Detect which cell encompasses the target text, then output its (X, Y) center coordinate. 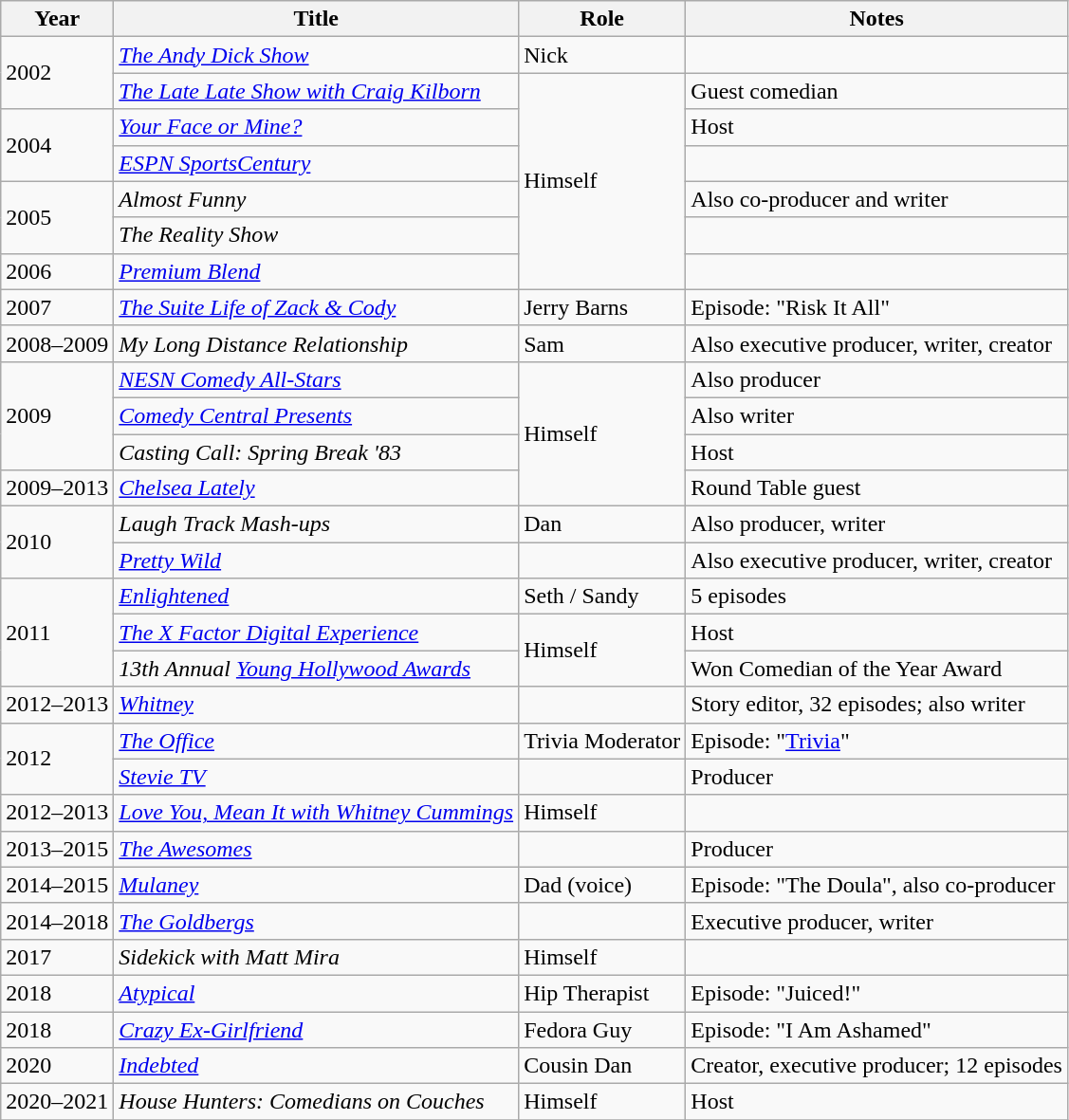
Pretty Wild (317, 560)
2010 (57, 542)
Notes (876, 19)
The Andy Dick Show (317, 55)
Episode: "Juiced!" (876, 993)
Stevie TV (317, 777)
Seth / Sandy (602, 597)
Indebted (317, 1066)
Guest comedian (876, 91)
Won Comedian of the Year Award (876, 669)
Comedy Central Presents (317, 415)
2009 (57, 415)
Casting Call: Spring Break '83 (317, 452)
Hip Therapist (602, 993)
The Goldbergs (317, 921)
Round Table guest (876, 488)
2014–2018 (57, 921)
Sidekick with Matt Mira (317, 957)
Executive producer, writer (876, 921)
Story editor, 32 episodes; also writer (876, 705)
2002 (57, 73)
NESN Comedy All-Stars (317, 379)
Crazy Ex-Girlfriend (317, 1029)
2020 (57, 1066)
Also producer, writer (876, 524)
Sam (602, 343)
House Hunters: Comedians on Couches (317, 1102)
2020–2021 (57, 1102)
5 episodes (876, 597)
Creator, executive producer; 12 episodes (876, 1066)
Mulaney (317, 885)
2013–2015 (57, 849)
Episode: "I Am Ashamed" (876, 1029)
Episode: "The Doula", also co-producer (876, 885)
Love You, Mean It with Whitney Cummings (317, 813)
Also producer (876, 379)
Dan (602, 524)
The X Factor Digital Experience (317, 633)
ESPN SportsCentury (317, 163)
Fedora Guy (602, 1029)
The Suite Life of Zack & Cody (317, 307)
2004 (57, 145)
Cousin Dan (602, 1066)
The Late Late Show with Craig Kilborn (317, 91)
Also co-producer and writer (876, 199)
The Reality Show (317, 235)
Whitney (317, 705)
13th Annual Young Hollywood Awards (317, 669)
Trivia Moderator (602, 741)
Atypical (317, 993)
Role (602, 19)
Premium Blend (317, 271)
2017 (57, 957)
Your Face or Mine? (317, 127)
My Long Distance Relationship (317, 343)
2009–2013 (57, 488)
2014–2015 (57, 885)
Chelsea Lately (317, 488)
Dad (voice) (602, 885)
Title (317, 19)
Jerry Barns (602, 307)
2005 (57, 217)
Episode: "Trivia" (876, 741)
Episode: "Risk It All" (876, 307)
2007 (57, 307)
2012 (57, 759)
Nick (602, 55)
2008–2009 (57, 343)
The Awesomes (317, 849)
Also writer (876, 415)
2006 (57, 271)
The Office (317, 741)
Enlightened (317, 597)
Almost Funny (317, 199)
Laugh Track Mash-ups (317, 524)
Year (57, 19)
2011 (57, 633)
